Determine the [x, y] coordinate at the center of the cell enclosing the given text.  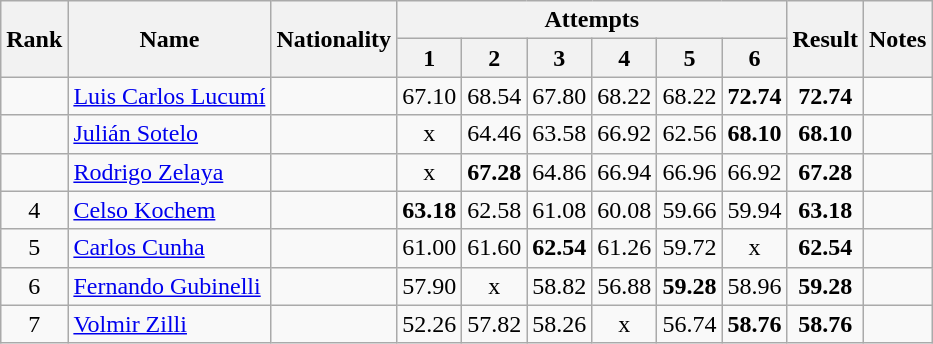
Luis Carlos Lucumí [170, 96]
Nationality [334, 39]
59.72 [690, 248]
62.56 [690, 134]
Fernando Gubinelli [170, 286]
67.10 [430, 96]
61.08 [560, 210]
66.96 [690, 172]
Notes [897, 39]
2 [494, 58]
61.26 [624, 248]
52.26 [430, 324]
56.74 [690, 324]
Rodrigo Zelaya [170, 172]
62.58 [494, 210]
66.94 [624, 172]
59.94 [754, 210]
63.58 [560, 134]
7 [34, 324]
58.96 [754, 286]
57.90 [430, 286]
68.54 [494, 96]
Carlos Cunha [170, 248]
61.00 [430, 248]
1 [430, 58]
57.82 [494, 324]
Celso Kochem [170, 210]
64.86 [560, 172]
3 [560, 58]
58.82 [560, 286]
Julián Sotelo [170, 134]
Rank [34, 39]
67.80 [560, 96]
Result [825, 39]
61.60 [494, 248]
58.26 [560, 324]
Attempts [592, 20]
Name [170, 39]
56.88 [624, 286]
60.08 [624, 210]
Volmir Zilli [170, 324]
64.46 [494, 134]
59.66 [690, 210]
